Locate the cell with the specified text and output its (X, Y) center coordinate. 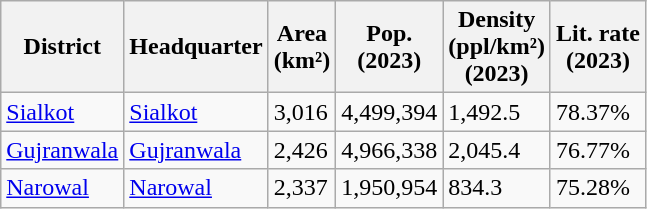
District (62, 47)
Density(ppl/km²)(2023) (497, 47)
834.3 (497, 188)
Headquarter (196, 47)
Area(km²) (302, 47)
2,337 (302, 188)
Lit. rate(2023) (598, 47)
3,016 (302, 112)
75.28% (598, 188)
Pop.(2023) (390, 47)
78.37% (598, 112)
1,950,954 (390, 188)
4,966,338 (390, 150)
2,426 (302, 150)
1,492.5 (497, 112)
76.77% (598, 150)
2,045.4 (497, 150)
4,499,394 (390, 112)
